Capture the cell that displays the provided text and extract its (X, Y) central coordinate. 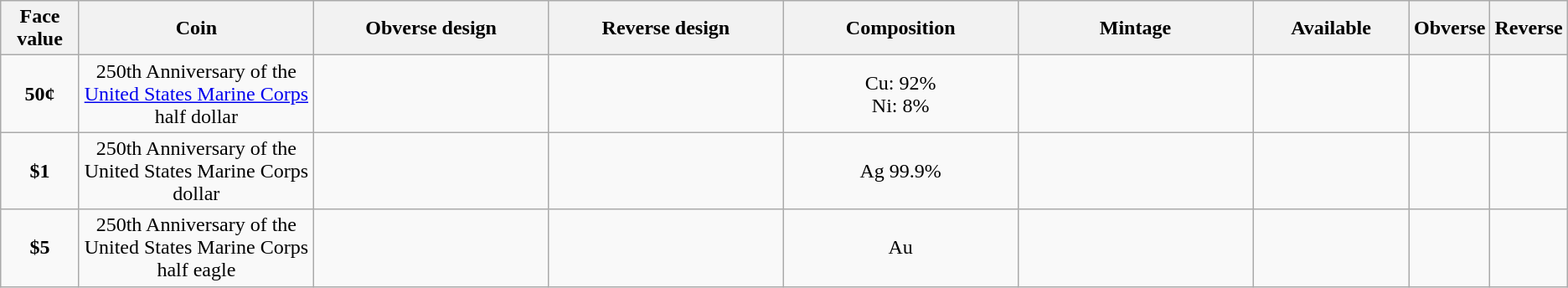
Mintage (1135, 28)
$5 (40, 248)
250th Anniversary of the United States Marine Corps half dollar (196, 94)
Reverse (1529, 28)
250th Anniversary of the United States Marine Corps half eagle (196, 248)
Composition (900, 28)
Au (900, 248)
250th Anniversary of the United States Marine Corps dollar (196, 171)
Obverse design (431, 28)
Obverse (1450, 28)
Face value (40, 28)
$1 (40, 171)
50¢ (40, 94)
Available (1332, 28)
Cu: 92%Ni: 8% (900, 94)
Coin (196, 28)
Reverse design (666, 28)
Ag 99.9% (900, 171)
